Find where the given text appears and provide that cell's center as (X, Y) coordinate. 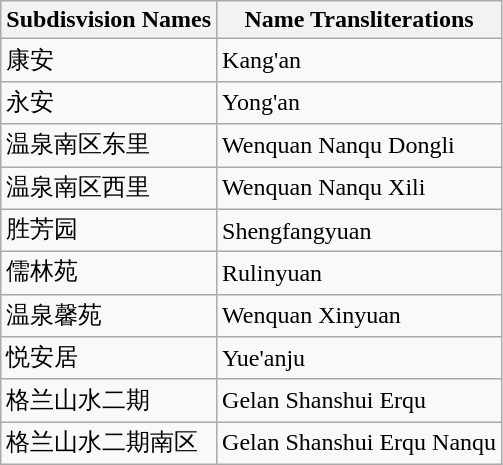
温泉南区东里 (109, 146)
永安 (109, 102)
格兰山水二期 (109, 400)
Yong'an (360, 102)
儒林苑 (109, 274)
Wenquan Nanqu Xili (360, 188)
Name Transliterations (360, 20)
Gelan Shanshui Erqu (360, 400)
Wenquan Nanqu Dongli (360, 146)
温泉南区西里 (109, 188)
Kang'an (360, 60)
康安 (109, 60)
Yue'anju (360, 358)
Shengfangyuan (360, 230)
胜芳园 (109, 230)
Subdisvision Names (109, 20)
格兰山水二期南区 (109, 444)
温泉馨苑 (109, 316)
Rulinyuan (360, 274)
Wenquan Xinyuan (360, 316)
悦安居 (109, 358)
Gelan Shanshui Erqu Nanqu (360, 444)
